Determine the (x, y) coordinate at the center of the cell enclosing the given text.  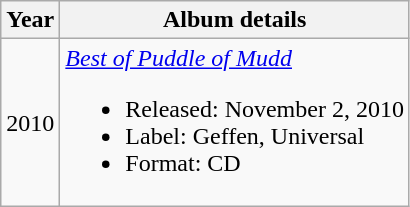
2010 (30, 122)
Year (30, 20)
Album details (235, 20)
Best of Puddle of MuddReleased: November 2, 2010Label: Geffen, UniversalFormat: CD (235, 122)
